Determine the [X, Y] coordinate at the center of the cell enclosing the given text.  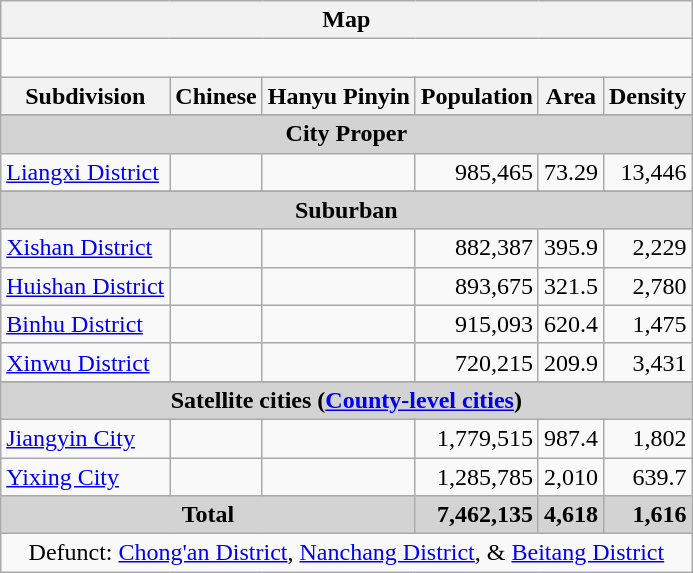
620.4 [570, 324]
7,462,135 [476, 515]
Density [647, 96]
Area [570, 96]
2,229 [647, 248]
Yixing City [86, 477]
Hanyu Pinyin [338, 96]
1,285,785 [476, 477]
1,802 [647, 438]
Xinwu District [86, 362]
720,215 [476, 362]
73.29 [570, 172]
4,618 [570, 515]
Xishan District [86, 248]
City Proper [346, 134]
Suburban [346, 210]
Map [346, 20]
Population [476, 96]
209.9 [570, 362]
Defunct: Chong'an District, Nanchang District, & Beitang District [346, 553]
893,675 [476, 286]
13,446 [647, 172]
639.7 [647, 477]
882,387 [476, 248]
Liangxi District [86, 172]
987.4 [570, 438]
1,475 [647, 324]
Chinese [216, 96]
395.9 [570, 248]
Jiangyin City [86, 438]
321.5 [570, 286]
2,780 [647, 286]
985,465 [476, 172]
Subdivision [86, 96]
2,010 [570, 477]
1,616 [647, 515]
Huishan District [86, 286]
1,779,515 [476, 438]
915,093 [476, 324]
Binhu District [86, 324]
3,431 [647, 362]
Total [208, 515]
Satellite cities (County-level cities) [346, 400]
